Identify which cell holds the provided text, then report its [X, Y] central coordinate. 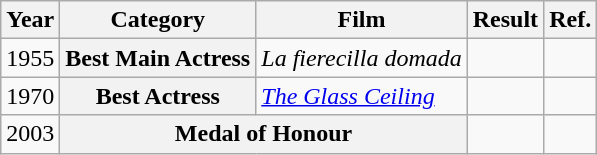
Result [505, 20]
La fierecilla domada [362, 58]
Medal of Honour [264, 134]
Category [158, 20]
Film [362, 20]
2003 [30, 134]
Best Actress [158, 96]
1970 [30, 96]
Year [30, 20]
1955 [30, 58]
The Glass Ceiling [362, 96]
Best Main Actress [158, 58]
Ref. [570, 20]
